For the text-containing cell, return its midpoint in [x, y] coordinate format. 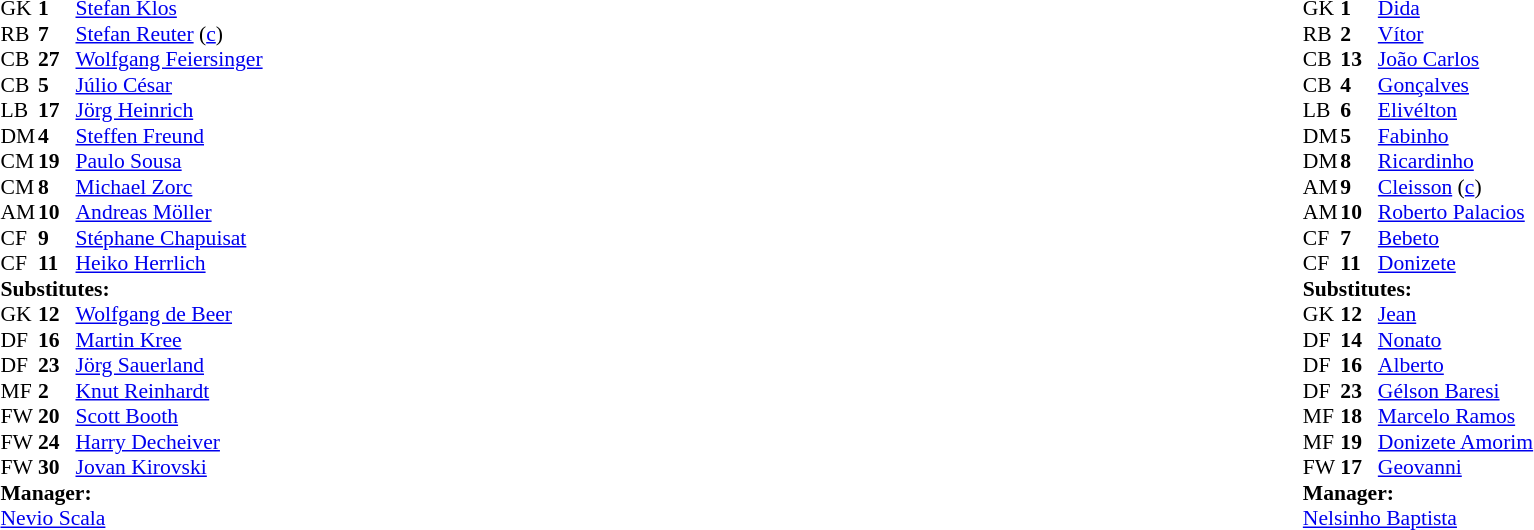
Alberto [1456, 365]
Vítor [1456, 34]
Elivélton [1456, 111]
6 [1359, 111]
Jean [1456, 315]
13 [1359, 59]
Gélson Baresi [1456, 391]
Jörg Sauerland [170, 365]
Donizete Amorim [1456, 442]
30 [57, 467]
Júlio César [170, 85]
Andreas Möller [170, 213]
20 [57, 417]
João Carlos [1456, 59]
Heiko Herrlich [170, 263]
Geovanni [1456, 467]
Nonato [1456, 340]
Wolfgang de Beer [170, 315]
Knut Reinhardt [170, 391]
27 [57, 59]
Wolfgang Feiersinger [170, 59]
Michael Zorc [170, 187]
Harry Decheiver [170, 442]
24 [57, 442]
Steffen Freund [170, 136]
Donizete [1456, 263]
Ricardinho [1456, 161]
Jovan Kirovski [170, 467]
18 [1359, 417]
Fabinho [1456, 136]
Marcelo Ramos [1456, 417]
Scott Booth [170, 417]
Bebeto [1456, 238]
Jörg Heinrich [170, 111]
Gonçalves [1456, 85]
Roberto Palacios [1456, 213]
Stefan Reuter (c) [170, 34]
Martin Kree [170, 340]
Cleisson (c) [1456, 187]
14 [1359, 340]
Paulo Sousa [170, 161]
Stéphane Chapuisat [170, 238]
